Capture the cell that displays the provided text and extract its (X, Y) central coordinate. 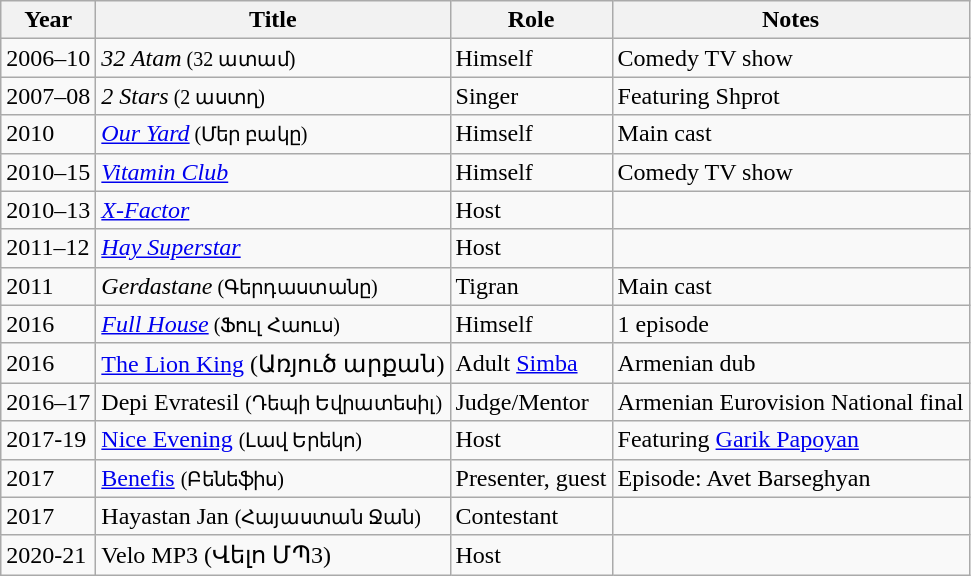
Episode: Avet Barseghyan (790, 478)
Featuring Garik Papoyan (790, 440)
Gerdastane (Գերդաստանը) (273, 286)
Role (531, 20)
Presenter, guest (531, 478)
2020-21 (48, 555)
Featuring Shprot (790, 96)
Vitamin Club (273, 172)
2011–12 (48, 248)
Notes (790, 20)
X-Factor (273, 210)
2006–10 (48, 58)
Hayastan Jan (Հայաստան Ջան) (273, 516)
Title (273, 20)
Full House (Ֆուլ Հաուս) (273, 324)
1 episode (790, 324)
32 Atam (32 ատամ) (273, 58)
Tigran (531, 286)
2011 (48, 286)
2017-19 (48, 440)
Our Yard (Մեր բակը) (273, 134)
2016–17 (48, 402)
2 Stars (2 աստղ) (273, 96)
2010–15 (48, 172)
Contestant (531, 516)
The Lion King (Առյուծ արքան) (273, 363)
Velo MP3 (Վելո ՄՊ3) (273, 555)
2007–08 (48, 96)
Nice Evening (Լավ Երեկո) (273, 440)
Adult Simba (531, 363)
Depi Evratesil (Դեպի Եվրատեսիլ) (273, 402)
Benefis (Բենեֆիս) (273, 478)
Hay Superstar (273, 248)
Armenian dub (790, 363)
Year (48, 20)
2010–13 (48, 210)
Singer (531, 96)
2010 (48, 134)
Armenian Eurovision National final (790, 402)
Judge/Mentor (531, 402)
